Output the [x, y] coordinate of the center of the cell containing the given text.  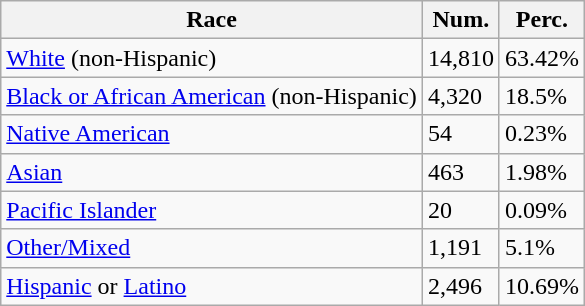
Pacific Islander [212, 210]
18.5% [542, 96]
Hispanic or Latino [212, 286]
Black or African American (non-Hispanic) [212, 96]
463 [460, 172]
1.98% [542, 172]
2,496 [460, 286]
0.23% [542, 134]
Num. [460, 20]
4,320 [460, 96]
Perc. [542, 20]
54 [460, 134]
14,810 [460, 58]
White (non-Hispanic) [212, 58]
5.1% [542, 248]
10.69% [542, 286]
20 [460, 210]
63.42% [542, 58]
Asian [212, 172]
Race [212, 20]
Other/Mixed [212, 248]
Native American [212, 134]
0.09% [542, 210]
1,191 [460, 248]
